Determine the [x, y] coordinate at the center of the cell enclosing the given text.  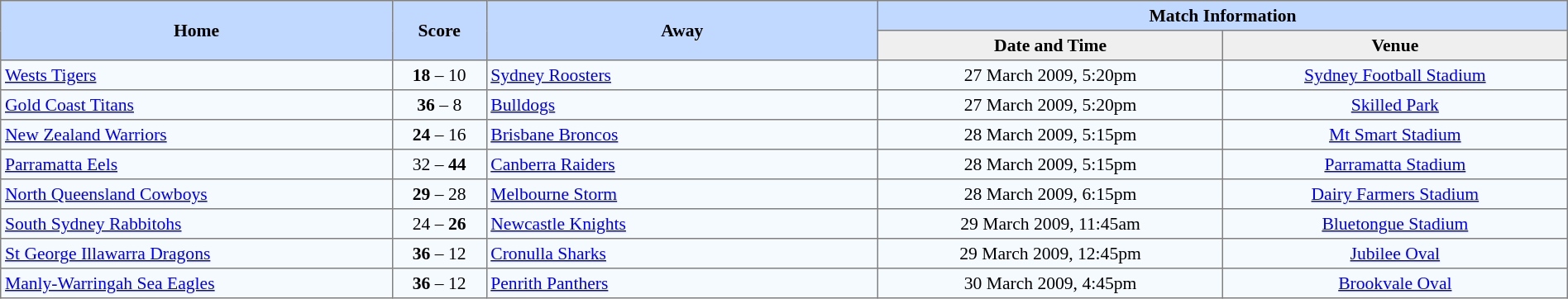
Penrith Panthers [682, 283]
Sydney Roosters [682, 75]
Away [682, 31]
Sydney Football Stadium [1394, 75]
Jubilee Oval [1394, 254]
South Sydney Rabbitohs [197, 224]
Gold Coast Titans [197, 105]
29 March 2009, 12:45pm [1050, 254]
North Queensland Cowboys [197, 194]
New Zealand Warriors [197, 135]
Manly-Warringah Sea Eagles [197, 283]
Parramatta Eels [197, 164]
Wests Tigers [197, 75]
32 – 44 [439, 164]
Brookvale Oval [1394, 283]
Date and Time [1050, 45]
24 – 26 [439, 224]
29 March 2009, 11:45am [1050, 224]
18 – 10 [439, 75]
Home [197, 31]
St George Illawarra Dragons [197, 254]
Bluetongue Stadium [1394, 224]
Skilled Park [1394, 105]
36 – 8 [439, 105]
24 – 16 [439, 135]
Brisbane Broncos [682, 135]
Score [439, 31]
Parramatta Stadium [1394, 164]
Canberra Raiders [682, 164]
Venue [1394, 45]
29 – 28 [439, 194]
Bulldogs [682, 105]
Melbourne Storm [682, 194]
Newcastle Knights [682, 224]
Dairy Farmers Stadium [1394, 194]
Mt Smart Stadium [1394, 135]
30 March 2009, 4:45pm [1050, 283]
Match Information [1223, 16]
28 March 2009, 6:15pm [1050, 194]
Cronulla Sharks [682, 254]
